Locate the cell with the specified text and output its (x, y) center coordinate. 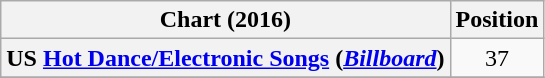
US Hot Dance/Electronic Songs (Billboard) (226, 58)
37 (497, 58)
Position (497, 20)
Chart (2016) (226, 20)
